Determine the [X, Y] coordinate at the center of the cell enclosing the given text.  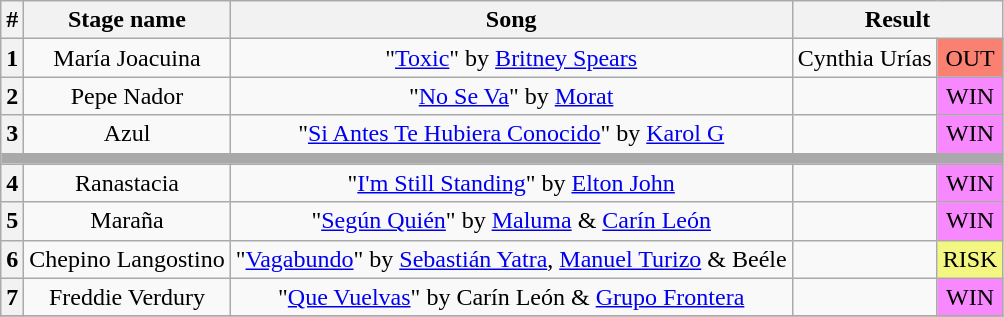
4 [12, 183]
Pepe Nador [127, 96]
Chepino Langostino [127, 259]
3 [12, 134]
7 [12, 297]
2 [12, 96]
"Si Antes Te Hubiera Conocido" by Karol G [511, 134]
Cynthia Urías [864, 58]
6 [12, 259]
1 [12, 58]
"Que Vuelvas" by Carín León & Grupo Frontera [511, 297]
María Joacuina [127, 58]
"Toxic" by Britney Spears [511, 58]
# [12, 20]
Maraña [127, 221]
5 [12, 221]
RISK [970, 259]
"No Se Va" by Morat [511, 96]
Result [898, 20]
Azul [127, 134]
Ranastacia [127, 183]
Freddie Verdury [127, 297]
Stage name [127, 20]
Song [511, 20]
"Según Quién" by Maluma & Carín León [511, 221]
OUT [970, 58]
"I'm Still Standing" by Elton John [511, 183]
"Vagabundo" by Sebastián Yatra, Manuel Turizo & Beéle [511, 259]
